Scan for the cell matching the given text and deliver its [X, Y] coordinate at center. 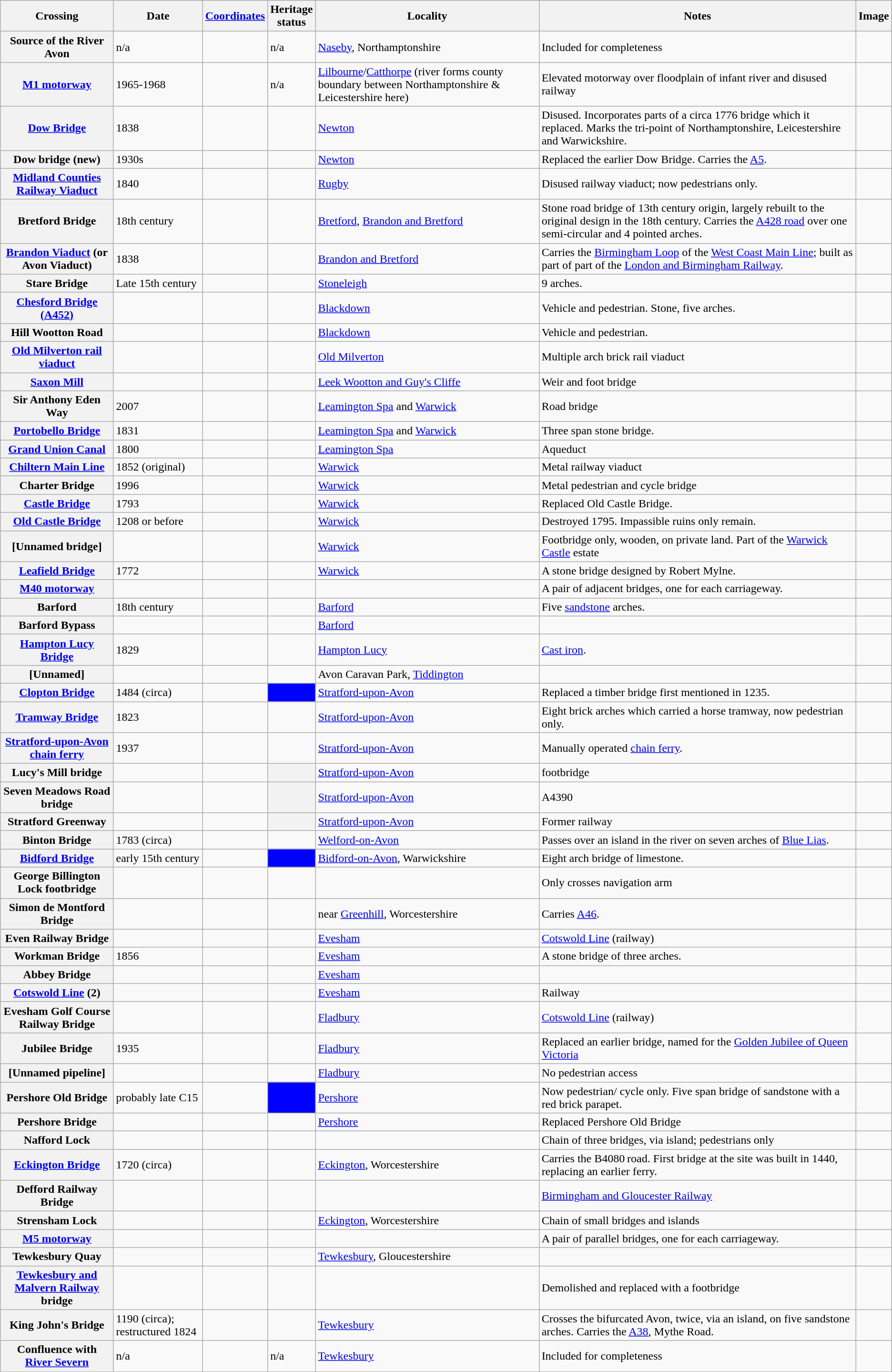
[Unnamed pipeline] [57, 1073]
[Unnamed bridge] [57, 546]
M40 motorway [57, 589]
Road bridge [698, 406]
Leamington Spa [427, 449]
Carries the Birmingham Loop of the West Coast Main Line; built as part of part of the London and Birmingham Railway. [698, 258]
Disused railway viaduct; now pedestrians only. [698, 184]
Naseby, Northamptonshire [427, 47]
Passes over an island in the river on seven arches of Blue Lias. [698, 840]
Chiltern Main Line [57, 467]
Replaced an earlier bridge, named for the Golden Jubilee of Queen Victoria [698, 1048]
Grand Union Canal [57, 449]
1996 [158, 485]
Old Castle Bridge [57, 522]
Late 15th century [158, 283]
Notes [698, 16]
Metal pedestrian and cycle bridge [698, 485]
Former railway [698, 822]
1793 [158, 503]
Heritagestatus [292, 16]
Replaced Old Castle Bridge. [698, 503]
Demolished and replaced with a footbridge [698, 1288]
early 15th century [158, 858]
Birmingham and Gloucester Railway [698, 1196]
Eight brick arches which carried a horse tramway, now pedestrian only. [698, 717]
Cotswold Line (2) [57, 993]
Vehicle and pedestrian. Stone, five arches. [698, 308]
Five sandstone arches. [698, 607]
Bretford, Brandon and Bretford [427, 221]
A pair of parallel bridges, one for each carriageway. [698, 1239]
Destroyed 1795. Impassible ruins only remain. [698, 522]
Dow Bridge [57, 128]
Chain of three bridges, via island; pedestrians only [698, 1140]
1720 (circa) [158, 1165]
Lucy's Mill bridge [57, 773]
Midland Counties Railway Viaduct [57, 184]
Tewkesbury Quay [57, 1257]
[Unnamed] [57, 674]
Defford Railway Bridge [57, 1196]
Replaced a timber bridge first mentioned in 1235. [698, 692]
A pair of adjacent bridges, one for each carriageway. [698, 589]
Dow bridge (new) [57, 159]
near Greenhill, Worcestershire [427, 913]
Hill Wootton Road [57, 332]
Leek Wootton and Guy's Cliffe [427, 382]
Evesham Golf Course Railway Bridge [57, 1017]
9 arches. [698, 283]
A stone bridge of three arches. [698, 956]
Bidford-on-Avon, Warwickshire [427, 858]
Coordinates [235, 16]
1190 (circa); restructured 1824 [158, 1325]
Aqueduct [698, 449]
1829 [158, 649]
Sir Anthony Eden Way [57, 406]
Welford-on-Avon [427, 840]
Chesford Bridge (A452) [57, 308]
Tewkesbury and Malvern Railway bridge [57, 1288]
Carries the B4080 road. First bridge at the site was built in 1440, replacing an earlier ferry. [698, 1165]
2007 [158, 406]
Tramway Bridge [57, 717]
Eckington Bridge [57, 1165]
George Billington Lock footbridge [57, 883]
No pedestrian access [698, 1073]
A stone bridge designed by Robert Mylne. [698, 571]
Three span stone bridge. [698, 431]
1831 [158, 431]
Hampton Lucy Bridge [57, 649]
Replaced the earlier Dow Bridge. Carries the A5. [698, 159]
Crosses the bifurcated Avon, twice, via an island, on five sandstone arches. Carries the A38, Mythe Road. [698, 1325]
Avon Caravan Park, Tiddington [427, 674]
Manually operated chain ferry. [698, 748]
Portobello Bridge [57, 431]
Stratford Greenway [57, 822]
Lilbourne/Catthorpe (river forms county boundary between Northamptonshire & Leicestershire here) [427, 84]
1930s [158, 159]
Nafford Lock [57, 1140]
Jubilee Bridge [57, 1048]
Source of the River Avon [57, 47]
Weir and foot bridge [698, 382]
Strensham Lock [57, 1220]
1208 or before [158, 522]
Cast iron. [698, 649]
Seven Meadows Road bridge [57, 797]
Even Railway Bridge [57, 938]
1772 [158, 571]
Old Milverton rail viaduct [57, 357]
Metal railway viaduct [698, 467]
Barford Bypass [57, 625]
Chain of small bridges and islands [698, 1220]
Simon de Montford Bridge [57, 913]
Tewkesbury, Gloucestershire [427, 1257]
Elevated motorway over floodplain of infant river and disused railway [698, 84]
Bidford Bridge [57, 858]
1856 [158, 956]
1484 (circa) [158, 692]
1783 (circa) [158, 840]
1800 [158, 449]
Pershore Bridge [57, 1122]
Eight arch bridge of limestone. [698, 858]
Charter Bridge [57, 485]
footbridge [698, 773]
Date [158, 16]
Vehicle and pedestrian. [698, 332]
1823 [158, 717]
Brandon Viaduct (or Avon Viaduct) [57, 258]
1840 [158, 184]
Footbridge only, wooden, on private land. Part of the Warwick Castle estate [698, 546]
Disused. Incorporates parts of a circa 1776 bridge which it replaced. Marks the tri-point of Northamptonshire, Leicestershire and Warwickshire. [698, 128]
M1 motorway [57, 84]
Workman Bridge [57, 956]
Leafield Bridge [57, 571]
Carries A46. [698, 913]
Saxon Mill [57, 382]
Multiple arch brick rail viaduct [698, 357]
Bretford Bridge [57, 221]
Stoneleigh [427, 283]
Stare Bridge [57, 283]
Locality [427, 16]
Image [874, 16]
Replaced Pershore Old Bridge [698, 1122]
Railway [698, 993]
Abbey Bridge [57, 974]
Clopton Bridge [57, 692]
1935 [158, 1048]
Binton Bridge [57, 840]
Now pedestrian/ cycle only. Five span bridge of sandstone with a red brick parapet. [698, 1097]
Hampton Lucy [427, 649]
Castle Bridge [57, 503]
1965-1968 [158, 84]
Brandon and Bretford [427, 258]
Only crosses navigation arm [698, 883]
Old Milverton [427, 357]
probably late C15 [158, 1097]
Confluence with River Severn [57, 1356]
M5 motorway [57, 1239]
1852 (original) [158, 467]
Stratford-upon-Avon chain ferry [57, 748]
Crossing [57, 16]
A4390 [698, 797]
Rugby [427, 184]
1937 [158, 748]
King John's Bridge [57, 1325]
Pershore Old Bridge [57, 1097]
